Return (x, y) of the center of cell containing provided text 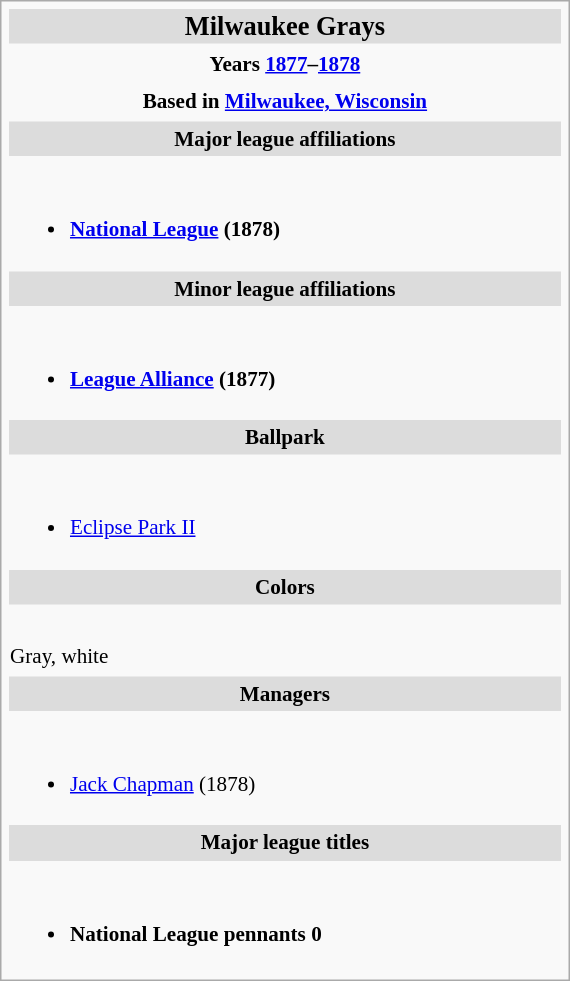
Minor league affiliations (284, 288)
Eclipse Park II (284, 512)
Ballpark (284, 438)
League Alliance (1877) (284, 364)
Major league titles (284, 844)
Major league affiliations (284, 140)
National League pennants 0 (284, 918)
National League (1878) (284, 214)
Colors (284, 586)
Gray, white (284, 640)
Jack Chapman (1878) (284, 768)
Managers (284, 694)
Years 1877–1878 (284, 64)
Based in Milwaukee, Wisconsin (284, 102)
Milwaukee Grays (284, 26)
